From the cell containing the given text, extract its center point as [x, y] coordinate. 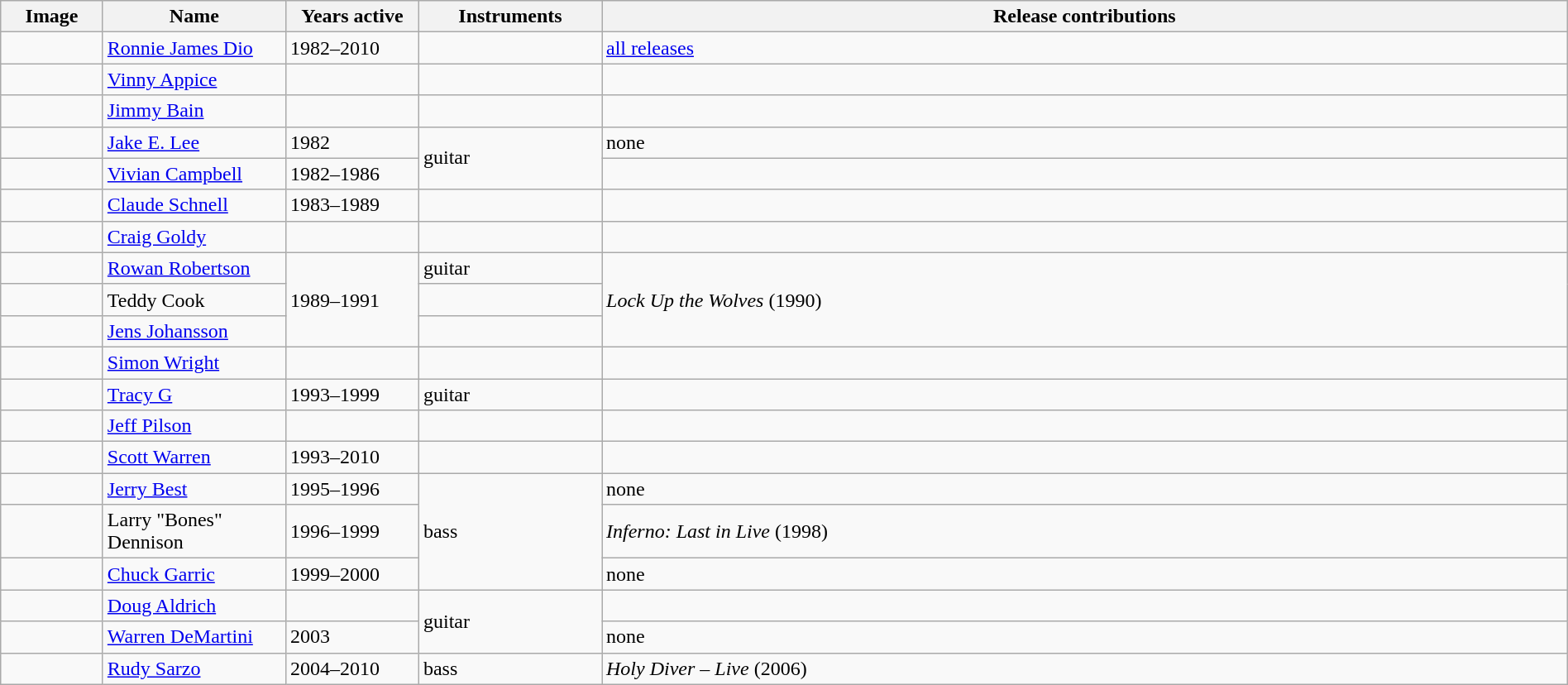
Name [194, 17]
Jimmy Bain [194, 111]
2004–2010 [352, 668]
Warren DeMartini [194, 637]
Rowan Robertson [194, 268]
Simon Wright [194, 362]
1993–2010 [352, 457]
Vivian Campbell [194, 174]
Rudy Sarzo [194, 668]
Claude Schnell [194, 205]
Years active [352, 17]
Vinny Appice [194, 79]
Inferno: Last in Live (1998) [1085, 531]
Holy Diver – Live (2006) [1085, 668]
Image [52, 17]
1995–1996 [352, 489]
Jerry Best [194, 489]
1982 [352, 142]
Lock Up the Wolves (1990) [1085, 299]
Ronnie James Dio [194, 48]
Craig Goldy [194, 237]
Larry "Bones" Dennison [194, 531]
Jens Johansson [194, 331]
Scott Warren [194, 457]
Release contributions [1085, 17]
1982–2010 [352, 48]
Tracy G [194, 395]
all releases [1085, 48]
2003 [352, 637]
1989–1991 [352, 299]
1993–1999 [352, 395]
1982–1986 [352, 174]
Jeff Pilson [194, 426]
1983–1989 [352, 205]
Teddy Cook [194, 299]
Doug Aldrich [194, 606]
Instruments [509, 17]
Chuck Garric [194, 574]
1999–2000 [352, 574]
1996–1999 [352, 531]
Jake E. Lee [194, 142]
